Locate the cell with the specified text and output its [x, y] center coordinate. 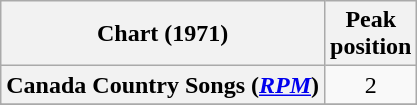
Chart (1971) [163, 34]
Peak position [371, 34]
2 [371, 85]
Canada Country Songs (RPM) [163, 85]
